Detect which cell encompasses the target text, then output its [X, Y] center coordinate. 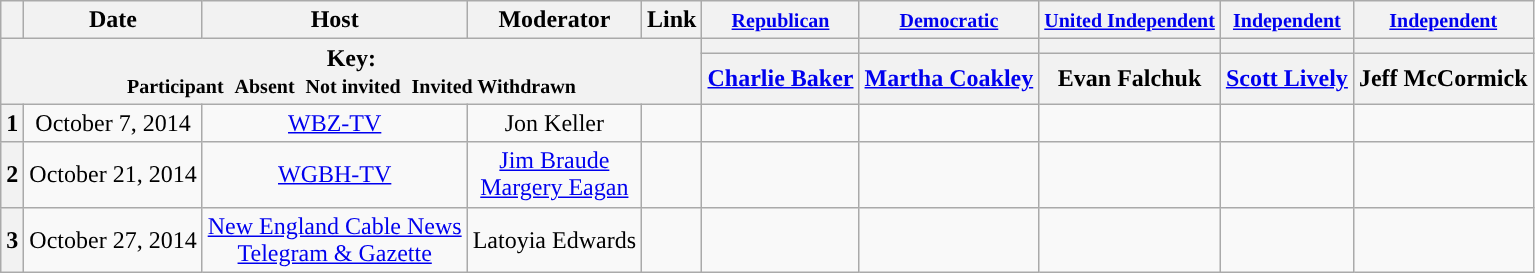
Moderator [554, 20]
Latoyia Edwards [554, 240]
WGBH-TV [334, 174]
3 [12, 240]
Republican [780, 20]
October 7, 2014 [113, 123]
WBZ-TV [334, 123]
Date [113, 20]
2 [12, 174]
Charlie Baker [780, 78]
1 [12, 123]
Jim BraudeMargery Eagan [554, 174]
Link [672, 20]
Jeff McCormick [1443, 78]
Scott Lively [1286, 78]
Democratic [949, 20]
United Independent [1130, 20]
New England Cable NewsTelegram & Gazette [334, 240]
October 27, 2014 [113, 240]
Host [334, 20]
October 21, 2014 [113, 174]
Key: Participant Absent Not invited Invited Withdrawn [352, 72]
Martha Coakley [949, 78]
Evan Falchuk [1130, 78]
Jon Keller [554, 123]
